For the text-containing cell, return its midpoint in (x, y) coordinate format. 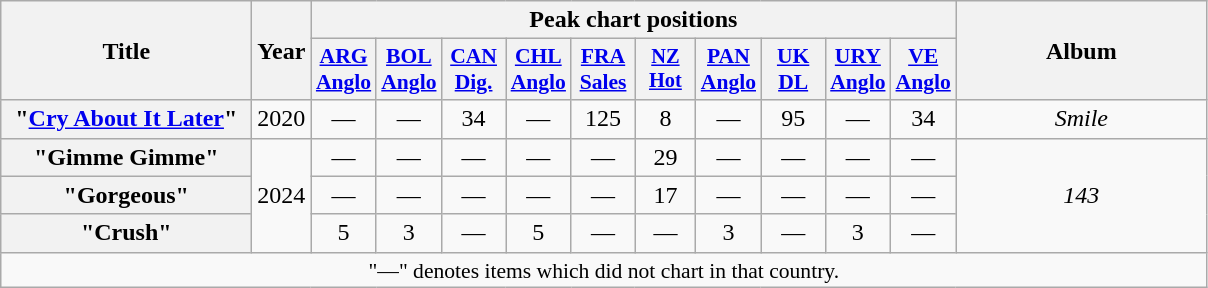
Year (282, 50)
Title (126, 50)
"—" denotes items which did not chart in that country. (604, 270)
URYAnglo (858, 70)
ARGAnglo (344, 70)
"Cry About It Later" (126, 119)
125 (603, 119)
CHLAnglo (538, 70)
2020 (282, 119)
Album (1082, 50)
29 (666, 157)
17 (666, 195)
Smile (1082, 119)
Peak chart positions (634, 20)
VEAnglo (924, 70)
95 (793, 119)
CANDig. (474, 70)
BOLAnglo (408, 70)
2024 (282, 195)
"Gorgeous" (126, 195)
143 (1082, 195)
FRASales (603, 70)
NZHot (666, 70)
"Crush" (126, 233)
UKDL (793, 70)
PANAnglo (728, 70)
"Gimme Gimme" (126, 157)
8 (666, 119)
